Locate the cell with the specified text and output its [x, y] center coordinate. 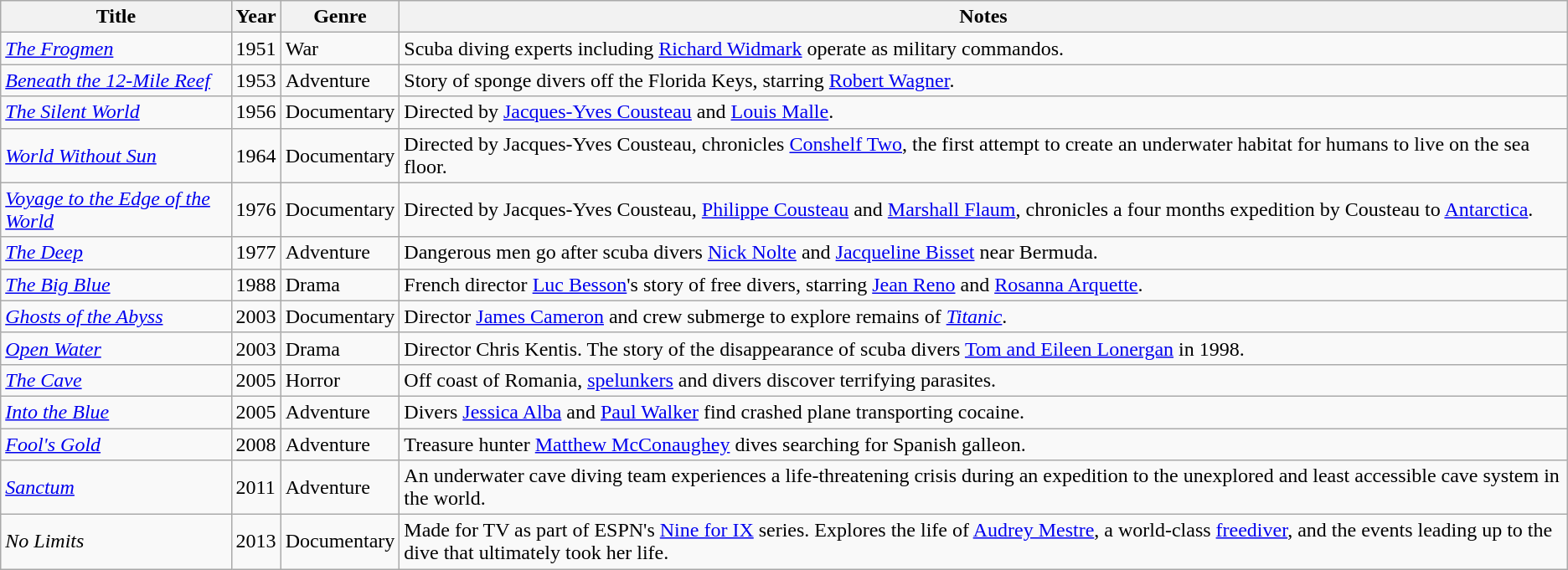
1953 [256, 80]
Beneath the 12-Mile Reef [116, 80]
1976 [256, 209]
2011 [256, 487]
Genre [340, 17]
French director Luc Besson's story of free divers, starring Jean Reno and Rosanna Arquette. [983, 285]
Open Water [116, 348]
2008 [256, 444]
1977 [256, 253]
Ghosts of the Abyss [116, 316]
Year [256, 17]
Voyage to the Edge of the World [116, 209]
Fool's Gold [116, 444]
The Frogmen [116, 49]
2013 [256, 542]
1964 [256, 156]
Divers Jessica Alba and Paul Walker find crashed plane transporting cocaine. [983, 412]
The Cave [116, 380]
1988 [256, 285]
Director James Cameron and crew submerge to explore remains of Titanic. [983, 316]
Off coast of Romania, spelunkers and divers discover terrifying parasites. [983, 380]
Directed by Jacques-Yves Cousteau, chronicles Conshelf Two, the first attempt to create an underwater habitat for humans to live on the sea floor. [983, 156]
Directed by Jacques-Yves Cousteau, Philippe Cousteau and Marshall Flaum, chronicles a four months expedition by Cousteau to Antarctica. [983, 209]
1951 [256, 49]
No Limits [116, 542]
War [340, 49]
Directed by Jacques-Yves Cousteau and Louis Malle. [983, 112]
Title [116, 17]
Dangerous men go after scuba divers Nick Nolte and Jacqueline Bisset near Bermuda. [983, 253]
Into the Blue [116, 412]
The Silent World [116, 112]
The Deep [116, 253]
1956 [256, 112]
Scuba diving experts including Richard Widmark operate as military commandos. [983, 49]
World Without Sun [116, 156]
Sanctum [116, 487]
Director Chris Kentis. The story of the disappearance of scuba divers Tom and Eileen Lonergan in 1998. [983, 348]
The Big Blue [116, 285]
Horror [340, 380]
Notes [983, 17]
Story of sponge divers off the Florida Keys, starring Robert Wagner. [983, 80]
Treasure hunter Matthew McConaughey dives searching for Spanish galleon. [983, 444]
